From the cell containing the given text, extract its center point as (x, y) coordinate. 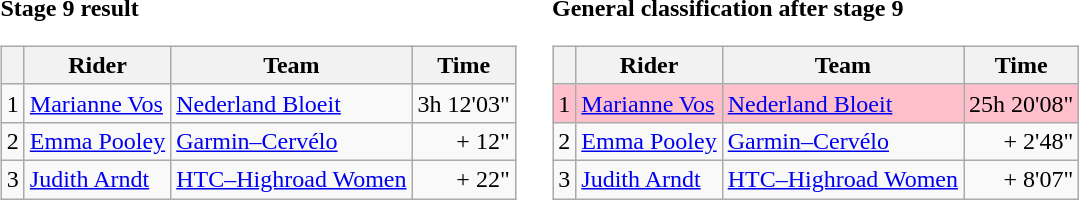
+ 12" (464, 141)
+ 22" (464, 179)
+ 2'48" (1022, 141)
25h 20'08" (1022, 103)
3h 12'03" (464, 103)
+ 8'07" (1022, 179)
